From the cell containing the given text, extract its center point as [X, Y] coordinate. 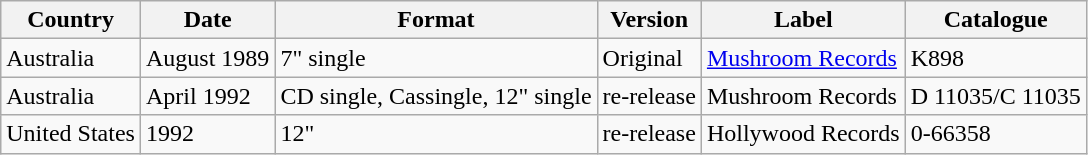
Date [207, 20]
April 1992 [207, 96]
0-66358 [996, 134]
12" [436, 134]
7" single [436, 58]
Country [71, 20]
Format [436, 20]
K898 [996, 58]
August 1989 [207, 58]
Hollywood Records [803, 134]
Catalogue [996, 20]
CD single, Cassingle, 12" single [436, 96]
Version [649, 20]
Label [803, 20]
1992 [207, 134]
Original [649, 58]
United States [71, 134]
D 11035/C 11035 [996, 96]
